From the cell containing the given text, extract its center point as (X, Y) coordinate. 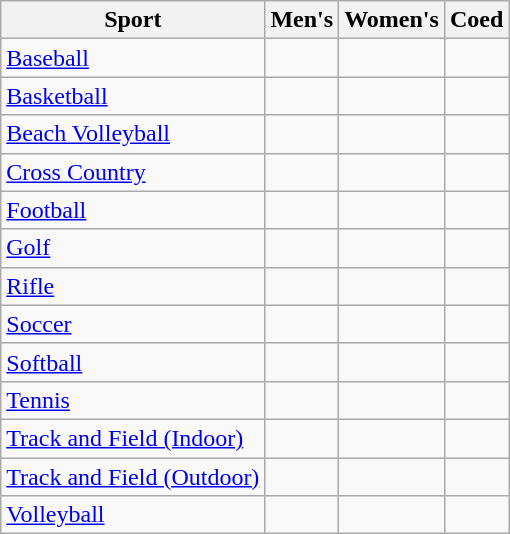
Track and Field (Outdoor) (133, 477)
Soccer (133, 324)
Sport (133, 20)
Cross Country (133, 172)
Coed (476, 20)
Rifle (133, 286)
Men's (302, 20)
Football (133, 210)
Women's (392, 20)
Golf (133, 248)
Beach Volleyball (133, 134)
Volleyball (133, 515)
Softball (133, 362)
Track and Field (Indoor) (133, 438)
Tennis (133, 400)
Basketball (133, 96)
Baseball (133, 58)
